Identify which cell holds the provided text, then report its (x, y) central coordinate. 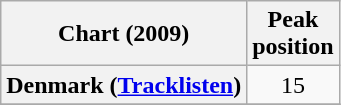
Chart (2009) (124, 34)
Peakposition (293, 34)
Denmark (Tracklisten) (124, 85)
15 (293, 85)
